Detect which cell encompasses the target text, then output its [X, Y] center coordinate. 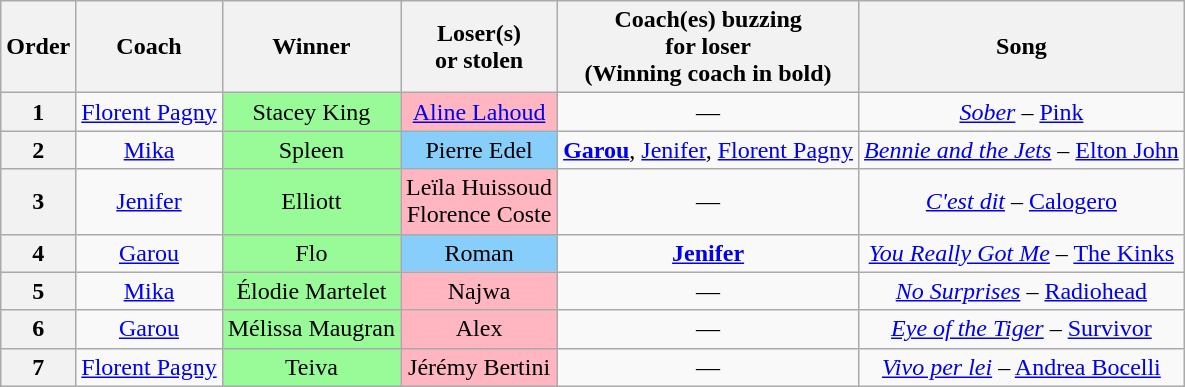
Jérémy Bertini [480, 367]
Spleen [311, 150]
Loser(s)or stolen [480, 47]
Vivo per lei – Andrea Bocelli [1022, 367]
Stacey King [311, 112]
2 [38, 150]
6 [38, 329]
Roman [480, 253]
Sober – Pink [1022, 112]
You Really Got Me – The Kinks [1022, 253]
1 [38, 112]
7 [38, 367]
Order [38, 47]
Winner [311, 47]
4 [38, 253]
Eye of the Tiger – Survivor [1022, 329]
Coach(es) buzzingfor loser (Winning coach in bold) [708, 47]
3 [38, 202]
Alex [480, 329]
Élodie Martelet [311, 291]
Bennie and the Jets – Elton John [1022, 150]
Flo [311, 253]
No Surprises – Radiohead [1022, 291]
C'est dit – Calogero [1022, 202]
Aline Lahoud [480, 112]
5 [38, 291]
Garou, Jenifer, Florent Pagny [708, 150]
Elliott [311, 202]
Leïla HuissoudFlorence Coste [480, 202]
Song [1022, 47]
Najwa [480, 291]
Mélissa Maugran [311, 329]
Coach [149, 47]
Teiva [311, 367]
Pierre Edel [480, 150]
